Provide the [X, Y] coordinate of the cell's center where the given text is located.  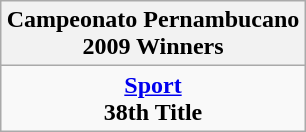
Campeonato Pernambucano2009 Winners [153, 34]
Sport38th Title [153, 98]
